Provide the (X, Y) coordinate of the cell's center where the given text is located.  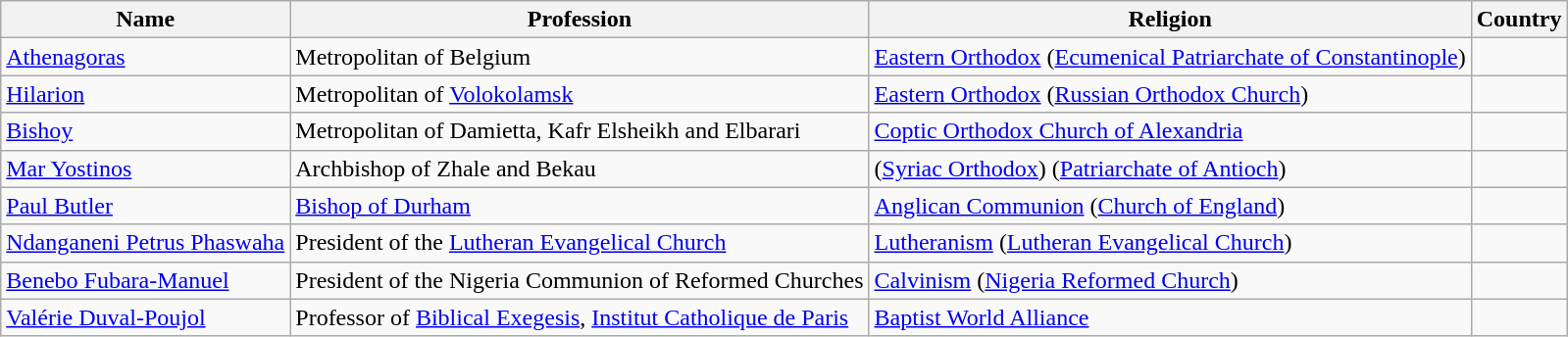
Anglican Communion (Church of England) (1170, 206)
Professor of Biblical Exegesis, Institut Catholique de Paris (580, 317)
Coptic Orthodox Church of Alexandria (1170, 131)
Athenagoras (145, 57)
Lutheranism (Lutheran Evangelical Church) (1170, 243)
Religion (1170, 20)
Country (1519, 20)
Valérie Duval-Poujol (145, 317)
(Syriac Orthodox) (Patriarchate of Antioch) (1170, 168)
President of the Lutheran Evangelical Church (580, 243)
Benebo Fubara-Manuel (145, 280)
Eastern Orthodox (Ecumenical Patriarchate of Constantinople) (1170, 57)
Name (145, 20)
Mar Yostinos (145, 168)
Hilarion (145, 94)
Bishop of Durham (580, 206)
President of the Nigeria Communion of Reformed Churches (580, 280)
Profession (580, 20)
Metropolitan of Volokolamsk (580, 94)
Archbishop of Zhale and Bekau (580, 168)
Eastern Orthodox (Russian Orthodox Church) (1170, 94)
Baptist World Alliance (1170, 317)
Calvinism (Nigeria Reformed Church) (1170, 280)
Metropolitan of Belgium (580, 57)
Bishoy (145, 131)
Metropolitan of Damietta, Kafr Elsheikh and Elbarari (580, 131)
Paul Butler (145, 206)
Ndanganeni Petrus Phaswaha (145, 243)
